Return the [x, y] coordinate for the center point of the cell that contains the specified text.  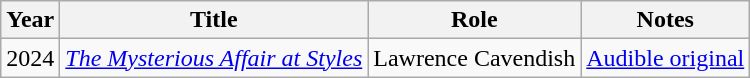
Audible original [666, 58]
Title [214, 20]
Year [30, 20]
The Mysterious Affair at Styles [214, 58]
Lawrence Cavendish [474, 58]
Role [474, 20]
2024 [30, 58]
Notes [666, 20]
